Find where the given text appears and provide that cell's center as [X, Y] coordinate. 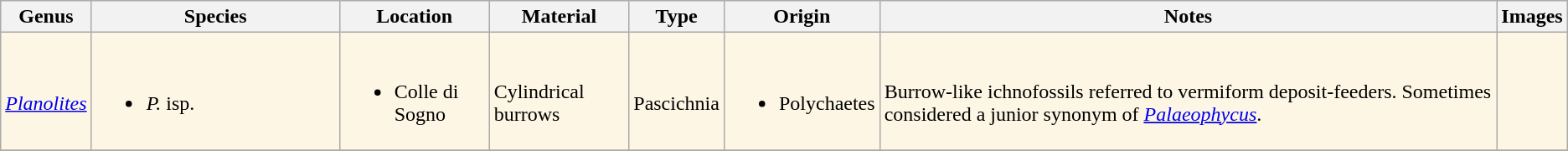
Location [414, 17]
Colle di Sogno [414, 91]
Planolites [46, 91]
P. isp. [215, 91]
Origin [802, 17]
Polychaetes [802, 91]
Type [677, 17]
Genus [46, 17]
Material [560, 17]
Cylindrical burrows [560, 91]
Images [1532, 17]
Burrow-like ichnofossils referred to vermiform deposit-feeders. Sometimes considered a junior synonym of Palaeophycus. [1188, 91]
Pascichnia [677, 91]
Notes [1188, 17]
Species [215, 17]
